Find where the given text appears and provide that cell's center as [X, Y] coordinate. 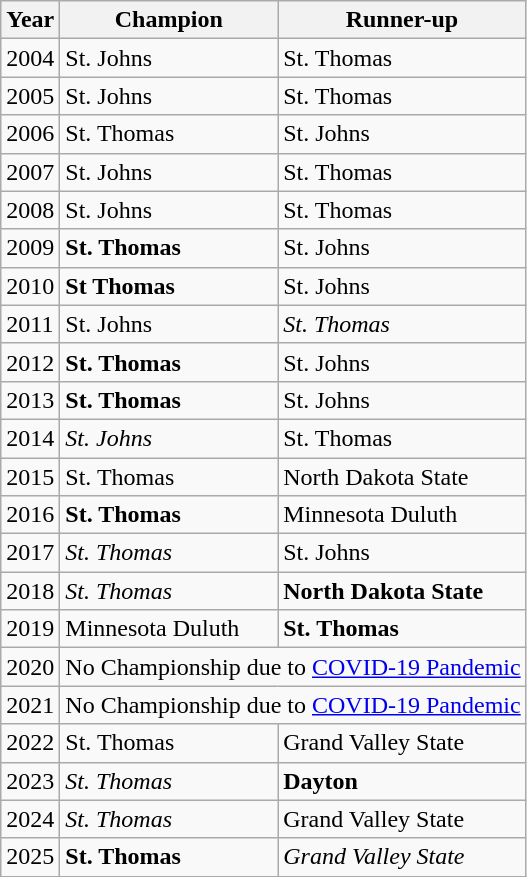
Runner-up [402, 20]
2024 [30, 819]
Champion [169, 20]
2014 [30, 438]
2011 [30, 324]
2019 [30, 629]
2009 [30, 248]
St Thomas [169, 286]
2023 [30, 781]
2017 [30, 553]
2004 [30, 58]
2005 [30, 96]
2007 [30, 172]
Dayton [402, 781]
2006 [30, 134]
2020 [30, 667]
2013 [30, 400]
2022 [30, 743]
Year [30, 20]
2018 [30, 591]
2015 [30, 477]
2012 [30, 362]
2021 [30, 705]
2025 [30, 857]
2016 [30, 515]
2008 [30, 210]
2010 [30, 286]
